Pinpoint the cell where the given text exists, returning its (X, Y) midpoint coordinate. 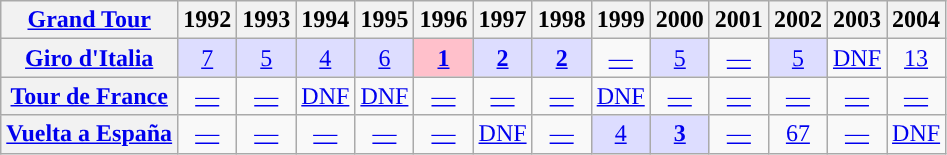
Grand Tour (90, 20)
2000 (680, 20)
1996 (444, 20)
2003 (856, 20)
1998 (562, 20)
Tour de France (90, 96)
13 (916, 58)
1993 (266, 20)
Giro d'Italia (90, 58)
6 (384, 58)
1994 (326, 20)
67 (798, 134)
1 (444, 58)
1992 (208, 20)
2002 (798, 20)
2004 (916, 20)
Vuelta a España (90, 134)
1995 (384, 20)
1999 (620, 20)
7 (208, 58)
2001 (738, 20)
3 (680, 134)
1997 (502, 20)
